Scan for the cell matching the given text and deliver its [X, Y] coordinate at center. 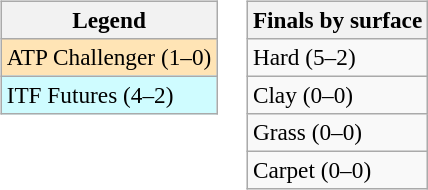
Hard (5–2) [337, 57]
ATP Challenger (1–0) [108, 57]
ITF Futures (4–2) [108, 95]
Carpet (0–0) [337, 171]
Clay (0–0) [337, 95]
Legend [108, 20]
Grass (0–0) [337, 133]
Finals by surface [337, 20]
